Scan for the cell matching the given text and deliver its [x, y] coordinate at center. 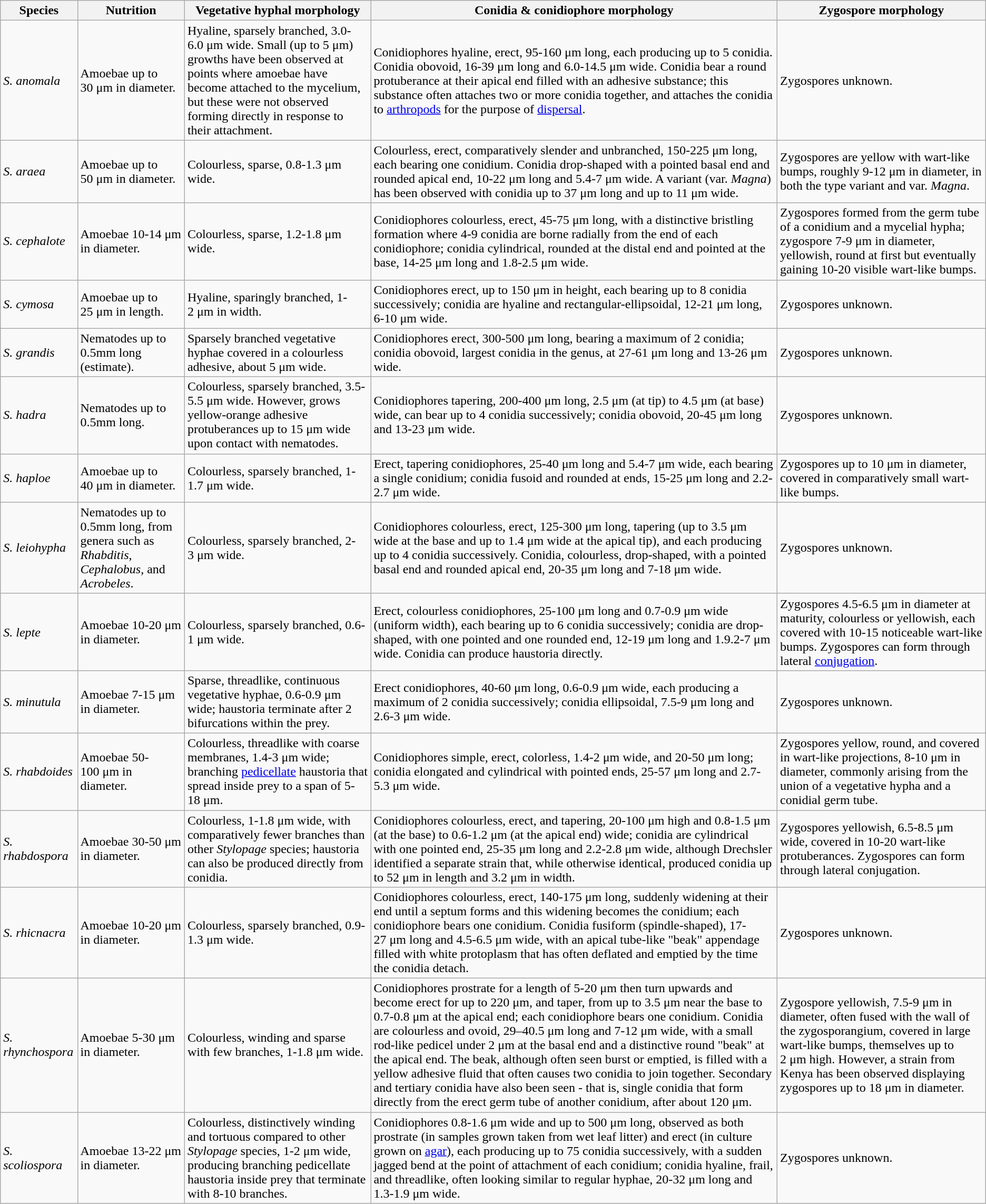
S. rhynchospora [39, 1045]
Amoebae up to 30 μm in diameter. [131, 80]
Colourless, sparsely branched, 0.6-1 μm wide. [278, 632]
Colourless, sparse, 1.2-1.8 μm wide. [278, 241]
Species [39, 11]
Colourless, threadlike with coarse membranes, 1.4-3 μm wide; branching pedicellate haustoria that spread inside prey to a span of 5-18 μm. [278, 771]
Nematodes up to 0.5mm long. [131, 415]
S. hadra [39, 415]
Sparsely branched vegetative hyphae covered in a colourless adhesive, about 5 μm wide. [278, 353]
S. leiohypha [39, 548]
Vegetative hyphal morphology [278, 11]
Sparse, threadlike, continuous vegetative hyphae, 0.6-0.9 μm wide; haustoria terminate after 2 bifurcations within the prey. [278, 702]
Colourless, sparsely branched, 3.5-5.5 μm wide. However, grows yellow-orange adhesive protuberances up to 15 μm wide upon contact with nematodes. [278, 415]
Amoebae 10-14 μm in diameter. [131, 241]
S. lepte [39, 632]
Conidia & conidiophore morphology [574, 11]
Amoebae up to 25 μm in length. [131, 304]
Zygospores yellowish, 6.5-8.5 μm wide, covered in 10-20 wart-like protuberances. Zygospores can form through lateral conjugation. [882, 849]
S. araea [39, 172]
Nematodes up to 0.5mm long, from genera such as Rhabditis, Cephalobus, and Acrobeles. [131, 548]
Amoebae 50-100 μm in diameter. [131, 771]
S. grandis [39, 353]
Amoebae 7-15 μm in diameter. [131, 702]
Zygospore morphology [882, 11]
Colourless, sparsely branched, 1-1.7 μm wide. [278, 478]
S. rhabdoides [39, 771]
Hyaline, sparingly branched, 1-2 μm in width. [278, 304]
Colourless, 1-1.8 μm wide, with comparatively fewer branches than other Stylopage species; haustoria can also be produced directly from conidia. [278, 849]
Colourless, sparse, 0.8-1.3 μm wide. [278, 172]
S. haploe [39, 478]
Colourless, sparsely branched, 0.9-1.3 μm wide. [278, 933]
Nutrition [131, 11]
S. cephalote [39, 241]
Amoebae 5-30 μm in diameter. [131, 1045]
Zygospores up to 10 μm in diameter, covered in comparatively small wart-like bumps. [882, 478]
Colourless, winding and sparse with few branches, 1-1.8 μm wide. [278, 1045]
S. rhabdospora [39, 849]
Colourless, sparsely branched, 2-3 μm wide. [278, 548]
Amoebae 13-22 μm in diameter. [131, 1158]
Amoebae 30-50 μm in diameter. [131, 849]
S. rhicnacra [39, 933]
Zygospores are yellow with wart-like bumps, roughly 9-12 μm in diameter, in both the type variant and var. Magna. [882, 172]
S. scoliospora [39, 1158]
Amoebae up to 50 μm in diameter. [131, 172]
Nematodes up to 0.5mm long (estimate). [131, 353]
S. minutula [39, 702]
Amoebae up to 40 μm in diameter. [131, 478]
S. anomala [39, 80]
S. cymosa [39, 304]
